Determine the (x, y) coordinate at the center of the cell enclosing the given text.  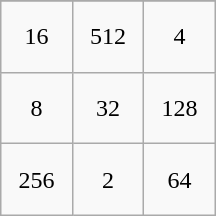
512 (108, 36)
32 (108, 108)
64 (180, 180)
4 (180, 36)
8 (36, 108)
128 (180, 108)
16 (36, 36)
2 (108, 180)
256 (36, 180)
